Output the (x, y) coordinate of the center of the cell containing the given text.  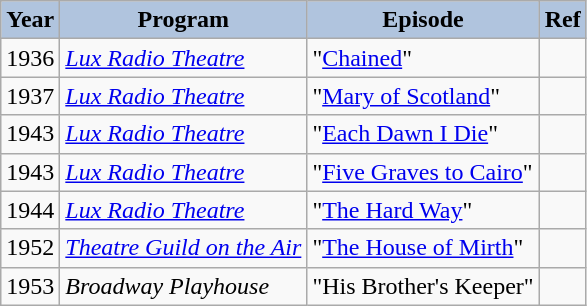
Ref (562, 20)
1953 (30, 286)
"Each Dawn I Die" (423, 134)
"The Hard Way" (423, 210)
1952 (30, 248)
"The House of Mirth" (423, 248)
Theatre Guild on the Air (184, 248)
Episode (423, 20)
"His Brother's Keeper" (423, 286)
Broadway Playhouse (184, 286)
1936 (30, 58)
"Mary of Scotland" (423, 96)
Year (30, 20)
Program (184, 20)
"Chained" (423, 58)
"Five Graves to Cairo" (423, 172)
1937 (30, 96)
1944 (30, 210)
